Search for the cell housing the specified text and yield its (X, Y) center coordinate. 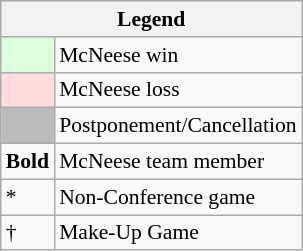
Bold (28, 162)
Make-Up Game (178, 233)
† (28, 233)
McNeese loss (178, 90)
Postponement/Cancellation (178, 126)
McNeese team member (178, 162)
McNeese win (178, 55)
* (28, 197)
Legend (152, 19)
Non-Conference game (178, 197)
